For the text-containing cell, return its midpoint in [X, Y] coordinate format. 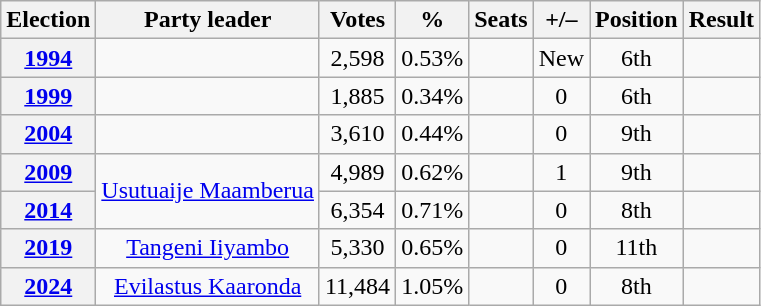
2014 [48, 210]
Position [637, 20]
Votes [357, 20]
2,598 [357, 58]
2019 [48, 248]
1999 [48, 96]
2004 [48, 134]
3,610 [357, 134]
0.34% [432, 96]
1,885 [357, 96]
Evilastus Kaaronda [208, 286]
1.05% [432, 286]
% [432, 20]
1 [561, 172]
0.71% [432, 210]
4,989 [357, 172]
5,330 [357, 248]
11th [637, 248]
1994 [48, 58]
Usutuaije Maamberua [208, 191]
+/– [561, 20]
Tangeni Iiyambo [208, 248]
0.65% [432, 248]
11,484 [357, 286]
6,354 [357, 210]
0.62% [432, 172]
0.53% [432, 58]
0.44% [432, 134]
New [561, 58]
Election [48, 20]
2024 [48, 286]
2009 [48, 172]
Seats [501, 20]
Party leader [208, 20]
Result [721, 20]
